Extract the [x, y] coordinate from the center of the cell holding the provided text.  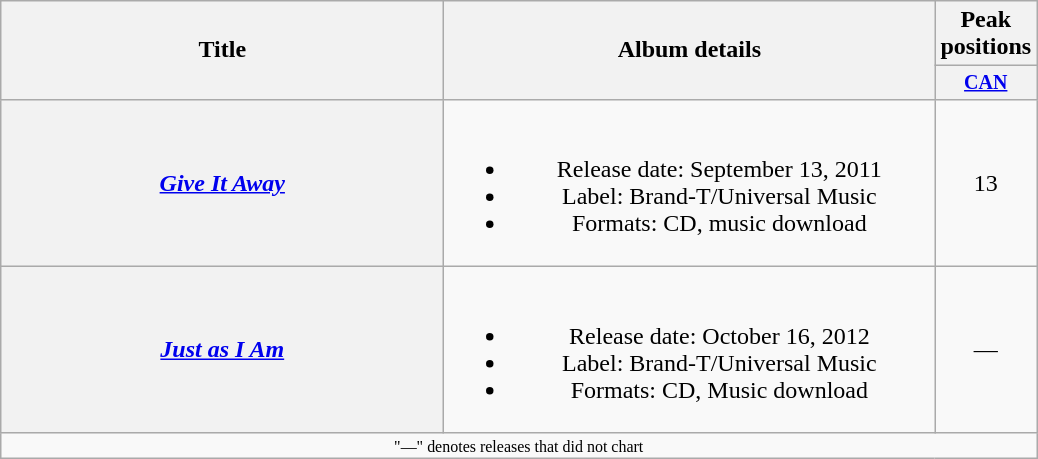
Title [222, 50]
Peak positions [986, 34]
Give It Away [222, 182]
13 [986, 182]
Release date: October 16, 2012Label: Brand-T/Universal MusicFormats: CD, Music download [690, 350]
Album details [690, 50]
— [986, 350]
Release date: September 13, 2011Label: Brand-T/Universal MusicFormats: CD, music download [690, 182]
CAN [986, 82]
Just as I Am [222, 350]
"—" denotes releases that did not chart [519, 445]
